Return the [X, Y] coordinate for the center point of the cell that contains the specified text.  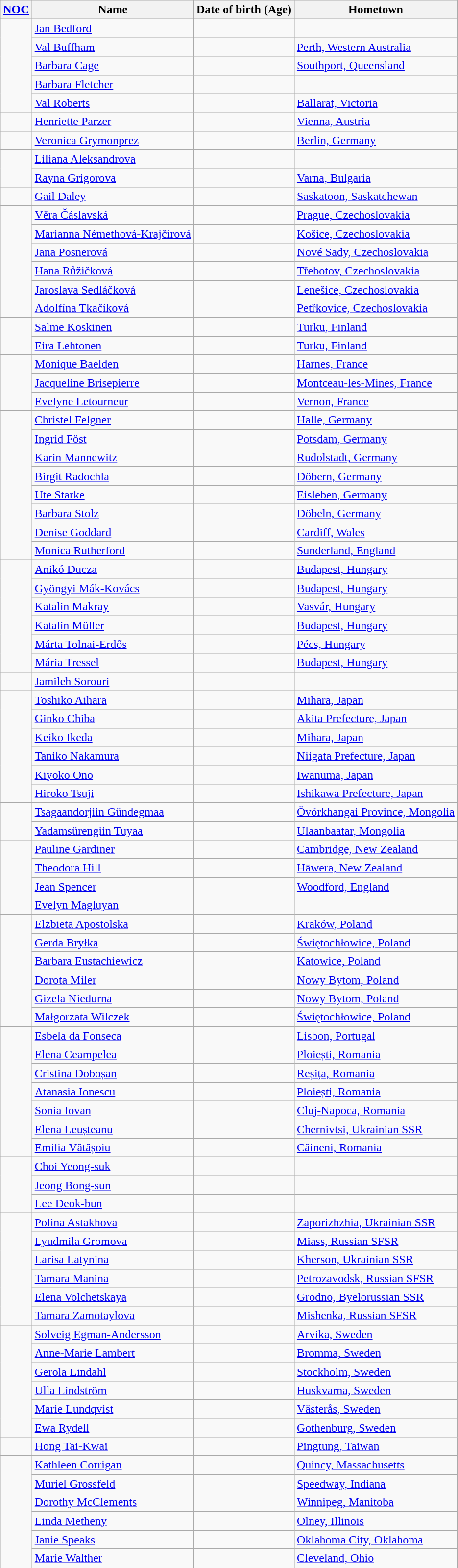
Halle, Germany [375, 420]
Mária Tressel [113, 663]
Akita Prefecture, Japan [375, 719]
Southport, Queensland [375, 66]
Kathleen Corrigan [113, 1465]
Larisa Latynina [113, 1260]
Reșița, Romania [375, 1073]
Toshiko Aihara [113, 700]
Barbara Cage [113, 66]
Jaroslava Sedláčková [113, 290]
Cleveland, Ohio [375, 1558]
Jacqueline Brisepierre [113, 383]
Câineni, Romania [375, 1148]
Ulaanbaatar, Mongolia [375, 831]
Elena Leușteanu [113, 1129]
Prague, Czechoslovakia [375, 215]
Marie Lundqvist [113, 1409]
Elżbieta Apostolska [113, 924]
Oklahoma City, Oklahoma [375, 1540]
Val Buffham [113, 47]
Zaporizhzhia, Ukrainian SSR [375, 1222]
Sonia Iovan [113, 1110]
Veronica Grymonprez [113, 140]
Atanasia Ionescu [113, 1092]
Niigata Prefecture, Japan [375, 756]
Mishenka, Russian SFSR [375, 1316]
Pécs, Hungary [375, 644]
Evelyn Magluyan [113, 905]
Petřkovice, Czechoslovakia [375, 308]
Lisbon, Portugal [375, 1036]
Marie Walther [113, 1558]
Jan Bedford [113, 28]
Winnipeg, Manitoba [375, 1502]
Adolfína Tkačíková [113, 308]
Gerola Lindahl [113, 1371]
Grodno, Byelorussian SSR [375, 1297]
Ginko Chiba [113, 719]
Lenešice, Czechoslovakia [375, 290]
Anne-Marie Lambert [113, 1353]
Emilia Vătășoiu [113, 1148]
Henriette Parzer [113, 122]
Jamileh Sorouri [113, 681]
Marianna Némethová-Krajčírová [113, 234]
Eisleben, Germany [375, 495]
Barbara Eustachiewicz [113, 961]
Rayna Grigorova [113, 177]
Ute Starke [113, 495]
Tsagaandorjiin Gündegmaa [113, 812]
Arvika, Sweden [375, 1334]
Saskatoon, Saskatchewan [375, 196]
Liliana Aleksandrova [113, 159]
Rudolstadt, Germany [375, 457]
Huskvarna, Sweden [375, 1390]
Gizela Niedurna [113, 998]
Košice, Czechoslovakia [375, 234]
Katowice, Poland [375, 961]
Lee Deok-bun [113, 1204]
Małgorzata Wilczek [113, 1017]
Val Roberts [113, 103]
Perth, Western Australia [375, 47]
Barbara Fletcher [113, 84]
Theodora Hill [113, 868]
Cambridge, New Zealand [375, 849]
Bromma, Sweden [375, 1353]
Jana Posnerová [113, 252]
Eira Lehtonen [113, 346]
Hiroko Tsuji [113, 793]
Dorothy McClements [113, 1502]
Choi Yeong-suk [113, 1167]
Janie Speaks [113, 1540]
Hana Růžičková [113, 271]
Salme Koskinen [113, 327]
Övörkhangai Province, Mongolia [375, 812]
Petrozavodsk, Russian SFSR [375, 1278]
Lyudmila Gromova [113, 1241]
Cluj-Napoca, Romania [375, 1110]
Hong Tai-Kwai [113, 1446]
Name [113, 10]
Gyöngyi Mák-Kovács [113, 588]
Polina Astakhova [113, 1222]
Christel Felgner [113, 420]
Taniko Nakamura [113, 756]
Montceau-les-Mines, France [375, 383]
Olney, Illinois [375, 1521]
Varna, Bulgaria [375, 177]
Woodford, England [375, 887]
Márta Tolnai-Erdős [113, 644]
Cardiff, Wales [375, 532]
Chernivtsi, Ukrainian SSR [375, 1129]
Evelyne Letourneur [113, 401]
Katalin Makray [113, 607]
Hāwera, New Zealand [375, 868]
Elena Volchetskaya [113, 1297]
Miass, Russian SFSR [375, 1241]
Ballarat, Victoria [375, 103]
Karin Mannewitz [113, 457]
Linda Metheny [113, 1521]
Kherson, Ukrainian SSR [375, 1260]
Katalin Müller [113, 625]
Tamara Zamotaylova [113, 1316]
Elena Ceampelea [113, 1054]
NOC [16, 10]
Pingtung, Taiwan [375, 1446]
Yadamsürengiin Tuyaa [113, 831]
Ulla Lindström [113, 1390]
Esbela da Fonseca [113, 1036]
Monica Rutherford [113, 551]
Speedway, Indiana [375, 1484]
Barbara Stolz [113, 513]
Věra Čáslavská [113, 215]
Kiyoko Ono [113, 774]
Gothenburg, Sweden [375, 1428]
Ewa Rydell [113, 1428]
Solveig Egman-Andersson [113, 1334]
Pauline Gardiner [113, 849]
Döbeln, Germany [375, 513]
Birgit Radochla [113, 476]
Cristina Doboșan [113, 1073]
Harnes, France [375, 364]
Iwanuma, Japan [375, 774]
Stockholm, Sweden [375, 1371]
Dorota Miler [113, 980]
Vienna, Austria [375, 122]
Gail Daley [113, 196]
Monique Baelden [113, 364]
Döbern, Germany [375, 476]
Muriel Grossfeld [113, 1484]
Berlin, Germany [375, 140]
Västerås, Sweden [375, 1409]
Potsdam, Germany [375, 439]
Vasvár, Hungary [375, 607]
Třebotov, Czechoslovakia [375, 271]
Date of birth (Age) [244, 10]
Gerda Bryłka [113, 943]
Jean Spencer [113, 887]
Denise Goddard [113, 532]
Kraków, Poland [375, 924]
Jeong Bong-sun [113, 1185]
Ingrid Föst [113, 439]
Ishikawa Prefecture, Japan [375, 793]
Anikó Ducza [113, 570]
Vernon, France [375, 401]
Hometown [375, 10]
Tamara Manina [113, 1278]
Keiko Ikeda [113, 737]
Sunderland, England [375, 551]
Nové Sady, Czechoslovakia [375, 252]
Quincy, Massachusetts [375, 1465]
